Scan for the cell matching the given text and deliver its (X, Y) coordinate at center. 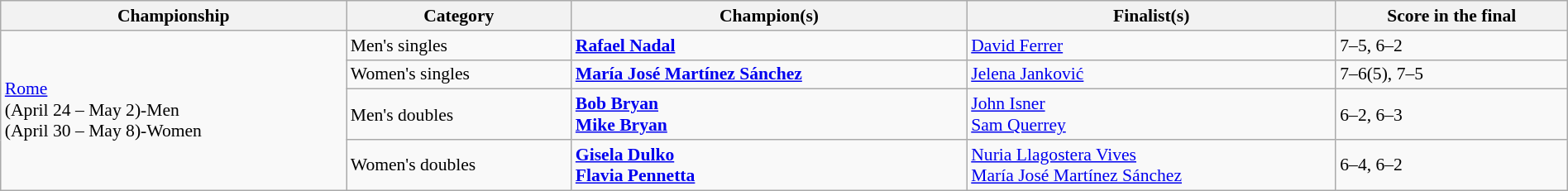
Finalist(s) (1151, 16)
7–6(5), 7–5 (1451, 74)
Men's singles (459, 45)
Rome(April 24 – May 2)-Men(April 30 – May 8)-Women (174, 111)
7–5, 6–2 (1451, 45)
Bob Bryan Mike Bryan (769, 114)
Champion(s) (769, 16)
Gisela Dulko Flavia Pennetta (769, 165)
6–4, 6–2 (1451, 165)
Championship (174, 16)
David Ferrer (1151, 45)
Score in the final (1451, 16)
Women's doubles (459, 165)
Rafael Nadal (769, 45)
Category (459, 16)
María José Martínez Sánchez (769, 74)
Men's doubles (459, 114)
Women's singles (459, 74)
Jelena Janković (1151, 74)
Nuria Llagostera Vives María José Martínez Sánchez (1151, 165)
6–2, 6–3 (1451, 114)
John Isner Sam Querrey (1151, 114)
